Identify which cell holds the provided text, then report its (x, y) central coordinate. 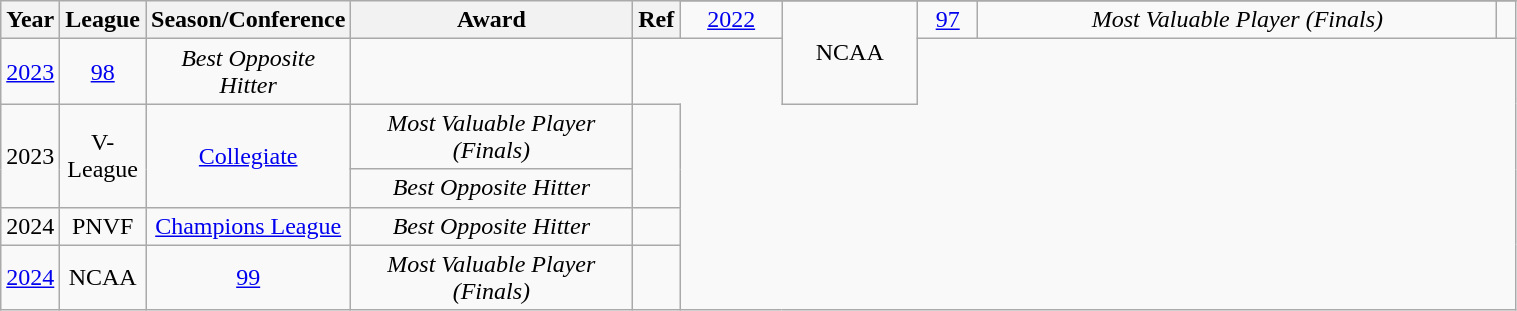
Collegiate (248, 156)
Year (30, 20)
2022 (730, 20)
98 (103, 72)
PNVF (103, 226)
97 (948, 20)
V-League (103, 156)
99 (248, 278)
Champions League (248, 226)
Season/Conference (248, 20)
League (103, 20)
Ref (656, 20)
Award (492, 20)
